Detect which cell encompasses the target text, then output its [x, y] center coordinate. 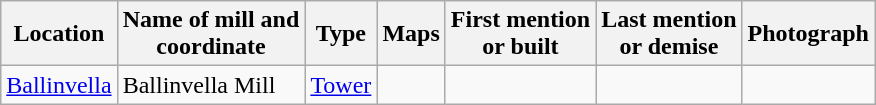
Last mention or demise [669, 34]
Ballinvella Mill [211, 85]
First mentionor built [520, 34]
Photograph [808, 34]
Name of mill andcoordinate [211, 34]
Maps [411, 34]
Tower [341, 85]
Ballinvella [59, 85]
Type [341, 34]
Location [59, 34]
